Output the [x, y] coordinate of the center of the cell containing the given text.  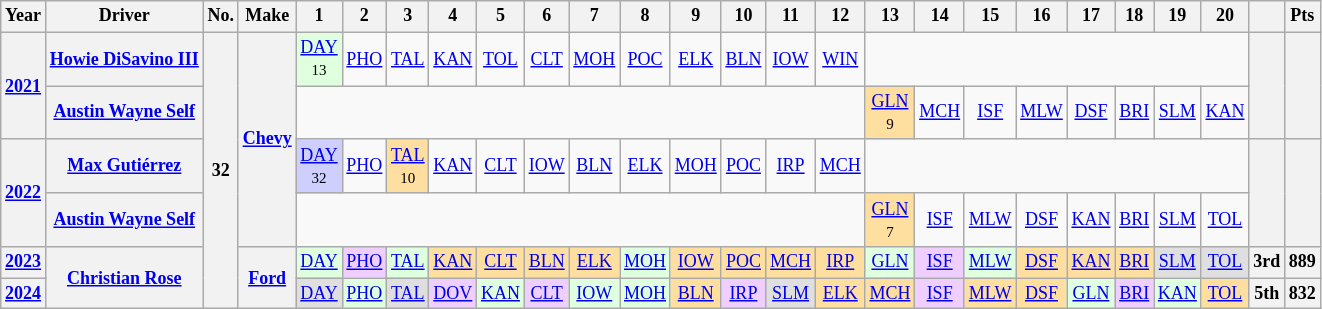
20 [1225, 16]
11 [791, 16]
8 [646, 16]
GLN7 [890, 220]
2023 [24, 262]
DOV [453, 294]
16 [1042, 16]
Chevy [267, 140]
Ford [267, 278]
9 [696, 16]
2022 [24, 192]
Max Gutiérrez [124, 166]
15 [990, 16]
No. [220, 16]
Howie DiSavino III [124, 59]
6 [546, 16]
2021 [24, 86]
Pts [1303, 16]
1 [319, 16]
Christian Rose [124, 278]
889 [1303, 262]
32 [220, 170]
7 [594, 16]
2024 [24, 294]
3 [408, 16]
18 [1134, 16]
3rd [1267, 262]
17 [1091, 16]
DAY32 [319, 166]
13 [890, 16]
GLN9 [890, 113]
4 [453, 16]
TAL10 [408, 166]
WIN [840, 59]
10 [744, 16]
Make [267, 16]
Year [24, 16]
14 [940, 16]
5th [1267, 294]
5 [501, 16]
19 [1178, 16]
Driver [124, 16]
832 [1303, 294]
DAY13 [319, 59]
2 [364, 16]
12 [840, 16]
